From the cell containing the given text, extract its center point as [X, Y] coordinate. 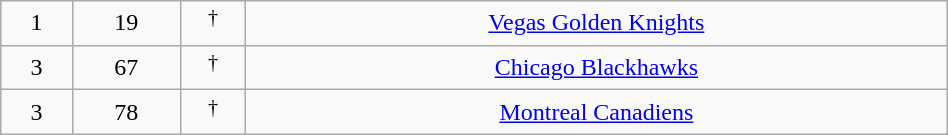
78 [126, 112]
1 [36, 24]
Chicago Blackhawks [596, 68]
Vegas Golden Knights [596, 24]
19 [126, 24]
Montreal Canadiens [596, 112]
67 [126, 68]
